Return [x, y] of the center of cell containing provided text 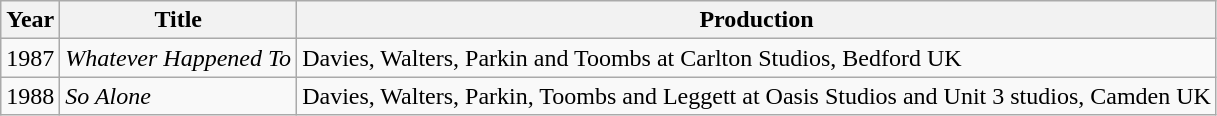
Davies, Walters, Parkin, Toombs and Leggett at Oasis Studios and Unit 3 studios, Camden UK [757, 96]
Title [178, 20]
1987 [30, 58]
So Alone [178, 96]
Year [30, 20]
1988 [30, 96]
Whatever Happened To [178, 58]
Davies, Walters, Parkin and Toombs at Carlton Studios, Bedford UK [757, 58]
Production [757, 20]
